Return the [x, y] coordinate for the center point of the cell that contains the specified text.  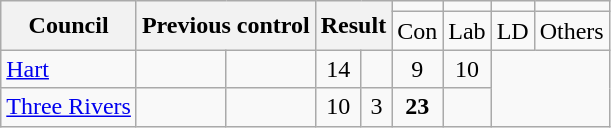
9 [418, 69]
Council [69, 26]
Three Rivers [69, 107]
23 [418, 107]
Result [353, 26]
3 [376, 107]
Lab [467, 31]
14 [338, 69]
Hart [69, 69]
Others [572, 31]
Previous control [226, 26]
Con [418, 31]
LD [512, 31]
